Find where the given text appears and provide that cell's center as (X, Y) coordinate. 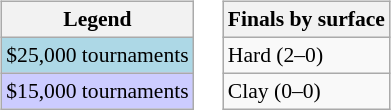
$25,000 tournaments (97, 55)
Legend (97, 20)
$15,000 tournaments (97, 91)
Hard (2–0) (306, 55)
Clay (0–0) (306, 91)
Finals by surface (306, 20)
